From the cell containing the given text, extract its center point as (X, Y) coordinate. 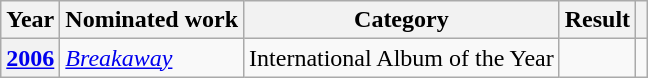
International Album of the Year (402, 58)
Breakaway (152, 58)
Category (402, 20)
Year (30, 20)
2006 (30, 58)
Nominated work (152, 20)
Result (597, 20)
